Capture the cell that displays the provided text and extract its (X, Y) central coordinate. 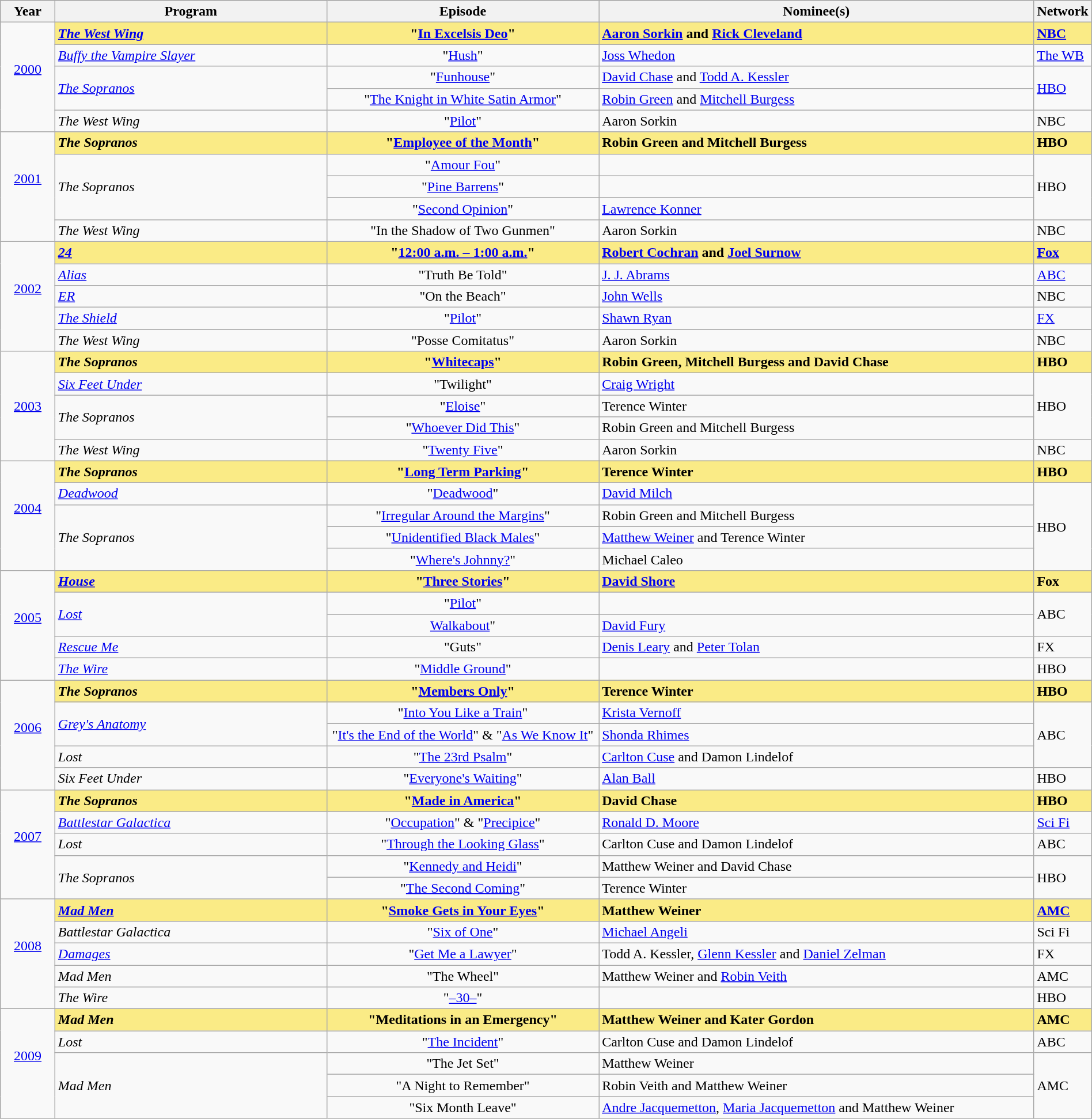
"The Incident" (462, 1042)
David Fury (817, 625)
Alan Ball (817, 779)
2003 (28, 406)
"Into You Like a Train" (462, 713)
24 (191, 252)
"Twilight" (462, 384)
Program (191, 12)
"In Excelsis Deo" (462, 33)
"Unidentified Black Males" (462, 537)
2009 (28, 1064)
"A Night to Remember" (462, 1086)
"Long Term Parking" (462, 472)
2007 (28, 844)
"Irregular Around the Margins" (462, 515)
Shawn Ryan (817, 318)
"Whitecaps" (462, 362)
"Occupation" & "Precipice" (462, 822)
J. J. Abrams (817, 275)
David Chase (817, 801)
"Twenty Five" (462, 450)
"Guts" (462, 647)
2001 (28, 187)
"Amour Fou" (462, 165)
John Wells (817, 297)
"Made in America" (462, 801)
"The Knight in White Satin Armor" (462, 99)
Deadwood (191, 494)
"The Jet Set" (462, 1064)
"Six Month Leave" (462, 1107)
"12:00 a.m. – 1:00 a.m." (462, 252)
"Deadwood" (462, 494)
"Members Only" (462, 691)
Lawrence Konner (817, 208)
2004 (28, 515)
"Pine Barrens" (462, 187)
"–30–" (462, 998)
David Shore (817, 581)
Andre Jacquemetton, Maria Jacquemetton and Matthew Weiner (817, 1107)
Aaron Sorkin and Rick Cleveland (817, 33)
"Truth Be Told" (462, 275)
"Kennedy and Heidi" (462, 866)
"Get Me a Lawyer" (462, 954)
"Employee of the Month" (462, 143)
Robert Cochran and Joel Surnow (817, 252)
Episode (462, 12)
Damages (191, 954)
"Funhouse" (462, 77)
"Eloise" (462, 406)
2006 (28, 735)
Shonda Rhimes (817, 735)
Walkabout" (462, 625)
ER (191, 297)
"Middle Ground" (462, 669)
"Hush" (462, 55)
Matthew Weiner and Robin Veith (817, 976)
Robin Veith and Matthew Weiner (817, 1086)
"Posse Comitatus" (462, 340)
Nominee(s) (817, 12)
Grey's Anatomy (191, 724)
Rescue Me (191, 647)
Matthew Weiner and Terence Winter (817, 537)
"Where's Johnny?" (462, 559)
Denis Leary and Peter Tolan (817, 647)
2000 (28, 77)
The WB (1063, 55)
Matthew Weiner and Kater Gordon (817, 1020)
"Six of One" (462, 932)
2002 (28, 296)
"Whoever Did This" (462, 428)
House (191, 581)
Matthew Weiner and David Chase (817, 866)
"Meditations in an Emergency" (462, 1020)
"The 23rd Psalm" (462, 757)
"Second Opinion" (462, 208)
"Smoke Gets in Your Eyes" (462, 910)
David Milch (817, 494)
David Chase and Todd A. Kessler (817, 77)
Craig Wright (817, 384)
Buffy the Vampire Slayer (191, 55)
Robin Green, Mitchell Burgess and David Chase (817, 362)
"The Second Coming" (462, 888)
Michael Caleo (817, 559)
Year (28, 12)
Joss Whedon (817, 55)
2005 (28, 625)
"It's the End of the World" & "As We Know It" (462, 735)
"On the Beach" (462, 297)
Krista Vernoff (817, 713)
2008 (28, 954)
"Everyone's Waiting" (462, 779)
The Shield (191, 318)
"The Wheel" (462, 976)
"Through the Looking Glass" (462, 844)
Todd A. Kessler, Glenn Kessler and Daniel Zelman (817, 954)
Alias (191, 275)
"In the Shadow of Two Gunmen" (462, 230)
Michael Angeli (817, 932)
Ronald D. Moore (817, 822)
Network (1063, 12)
"Three Stories" (462, 581)
